Determine the (x, y) coordinate at the center of the cell enclosing the given text.  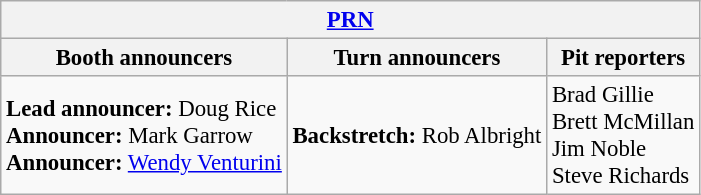
Booth announcers (144, 58)
Lead announcer: Doug RiceAnnouncer: Mark GarrowAnnouncer: Wendy Venturini (144, 136)
Pit reporters (624, 58)
PRN (350, 20)
Brad GillieBrett McMillanJim NobleSteve Richards (624, 136)
Turn announcers (417, 58)
Backstretch: Rob Albright (417, 136)
